For the text-containing cell, return its midpoint in (X, Y) coordinate format. 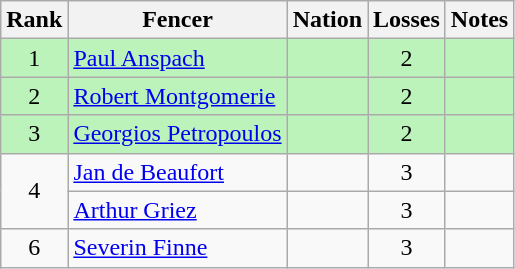
Notes (479, 20)
Jan de Beaufort (178, 172)
Georgios Petropoulos (178, 134)
1 (34, 58)
Severin Finne (178, 248)
Arthur Griez (178, 210)
Losses (407, 20)
4 (34, 191)
Robert Montgomerie (178, 96)
Paul Anspach (178, 58)
6 (34, 248)
Nation (327, 20)
Fencer (178, 20)
Rank (34, 20)
